Identify which cell holds the provided text, then report its (X, Y) central coordinate. 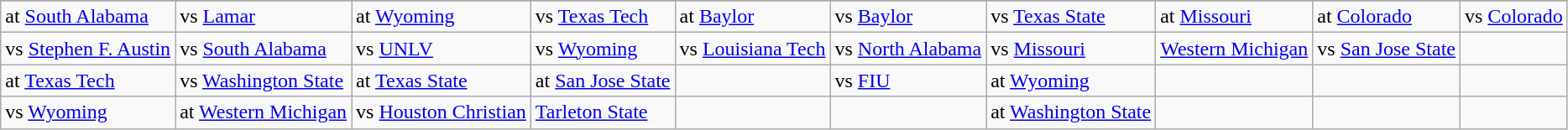
vs Washington State (264, 81)
vs North Alabama (908, 49)
vs FIU (908, 81)
at Washington State (1071, 112)
vs Missouri (1071, 49)
Western Michigan (1234, 49)
at Baylor (752, 17)
vs Baylor (908, 17)
vs Texas Tech (603, 17)
vs UNLV (442, 49)
vs Stephen F. Austin (88, 49)
at Missouri (1234, 17)
vs Louisiana Tech (752, 49)
at Colorado (1387, 17)
Tarleton State (603, 112)
vs Texas State (1071, 17)
at Texas State (442, 81)
vs San Jose State (1387, 49)
at Texas Tech (88, 81)
vs South Alabama (264, 49)
vs Colorado (1513, 17)
at South Alabama (88, 17)
vs Houston Christian (442, 112)
at San Jose State (603, 81)
at Western Michigan (264, 112)
vs Lamar (264, 17)
